Pinpoint the cell where the given text exists, returning its [X, Y] midpoint coordinate. 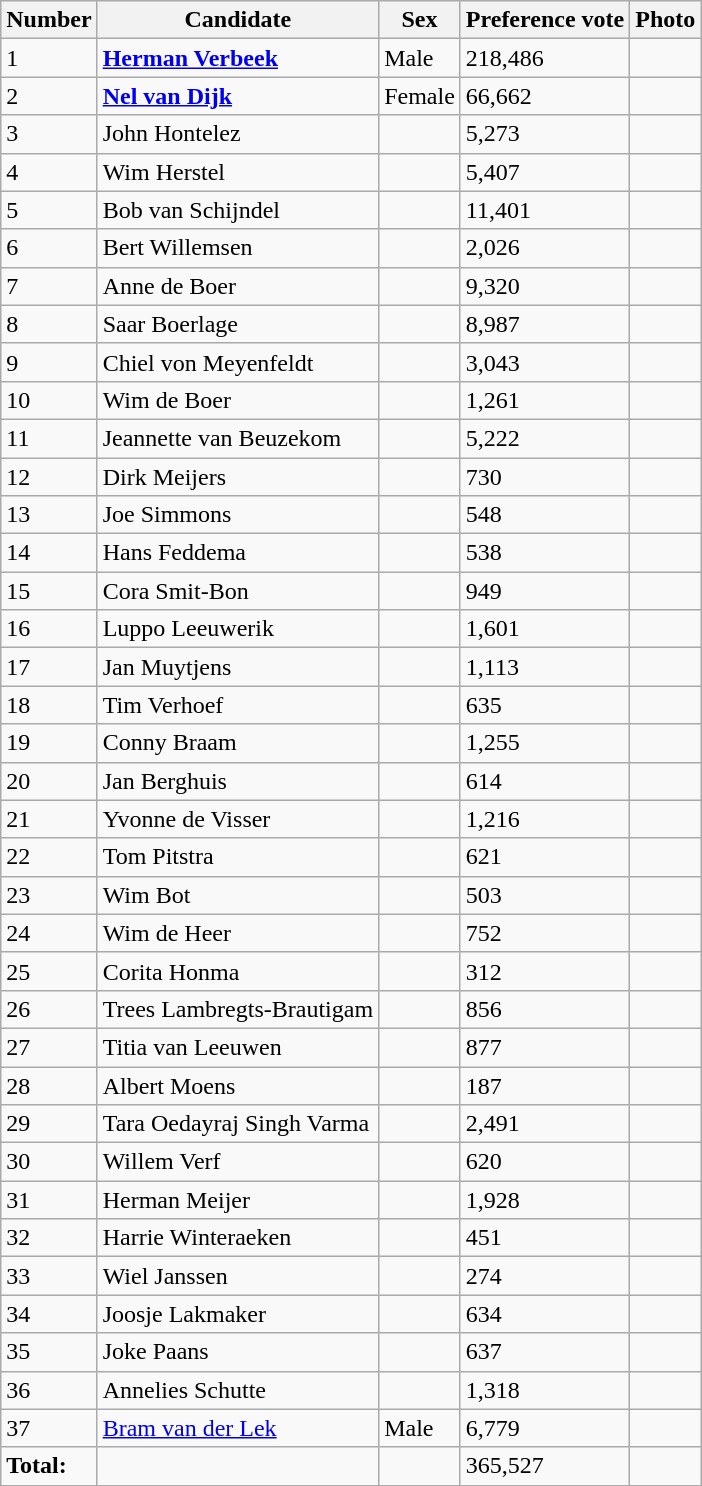
Female [420, 96]
Conny Braam [238, 743]
34 [49, 1314]
1,216 [544, 819]
25 [49, 971]
538 [544, 553]
Wim de Boer [238, 400]
5,222 [544, 438]
Sex [420, 20]
Jan Muytjens [238, 667]
Tim Verhoef [238, 705]
9,320 [544, 286]
621 [544, 857]
Bram van der Lek [238, 1428]
Annelies Schutte [238, 1390]
312 [544, 971]
Photo [666, 20]
Chiel von Meyenfeldt [238, 362]
27 [49, 1047]
1 [49, 58]
5 [49, 210]
Cora Smit-Bon [238, 591]
Harrie Winteraeken [238, 1238]
1,601 [544, 629]
635 [544, 705]
274 [544, 1276]
22 [49, 857]
Tara Oedayraj Singh Varma [238, 1124]
Luppo Leeuwerik [238, 629]
12 [49, 477]
365,527 [544, 1466]
548 [544, 515]
877 [544, 1047]
218,486 [544, 58]
Total: [49, 1466]
21 [49, 819]
730 [544, 477]
Willem Verf [238, 1162]
6 [49, 248]
66,662 [544, 96]
Herman Meijer [238, 1200]
13 [49, 515]
949 [544, 591]
3 [49, 134]
9 [49, 362]
23 [49, 895]
Corita Honma [238, 971]
Anne de Boer [238, 286]
Tom Pitstra [238, 857]
32 [49, 1238]
10 [49, 400]
Saar Boerlage [238, 324]
5,273 [544, 134]
3,043 [544, 362]
35 [49, 1352]
752 [544, 933]
Hans Feddema [238, 553]
1,255 [544, 743]
1,113 [544, 667]
14 [49, 553]
Titia van Leeuwen [238, 1047]
Dirk Meijers [238, 477]
18 [49, 705]
1,261 [544, 400]
Wim Bot [238, 895]
Preference vote [544, 20]
15 [49, 591]
30 [49, 1162]
John Hontelez [238, 134]
2 [49, 96]
5,407 [544, 172]
637 [544, 1352]
Nel van Dijk [238, 96]
1,318 [544, 1390]
4 [49, 172]
28 [49, 1085]
187 [544, 1085]
29 [49, 1124]
Albert Moens [238, 1085]
24 [49, 933]
11,401 [544, 210]
11 [49, 438]
Bob van Schijndel [238, 210]
Number [49, 20]
Jeannette van Beuzekom [238, 438]
Wiel Janssen [238, 1276]
19 [49, 743]
17 [49, 667]
20 [49, 781]
620 [544, 1162]
16 [49, 629]
7 [49, 286]
6,779 [544, 1428]
26 [49, 1009]
Candidate [238, 20]
Joosje Lakmaker [238, 1314]
856 [544, 1009]
Trees Lambregts-Brautigam [238, 1009]
2,491 [544, 1124]
1,928 [544, 1200]
451 [544, 1238]
37 [49, 1428]
2,026 [544, 248]
33 [49, 1276]
Bert Willemsen [238, 248]
8 [49, 324]
Herman Verbeek [238, 58]
Jan Berghuis [238, 781]
Joe Simmons [238, 515]
634 [544, 1314]
Yvonne de Visser [238, 819]
503 [544, 895]
614 [544, 781]
36 [49, 1390]
31 [49, 1200]
Wim de Heer [238, 933]
Wim Herstel [238, 172]
8,987 [544, 324]
Joke Paans [238, 1352]
